Provide the (x, y) coordinate of the cell's center where the given text is located.  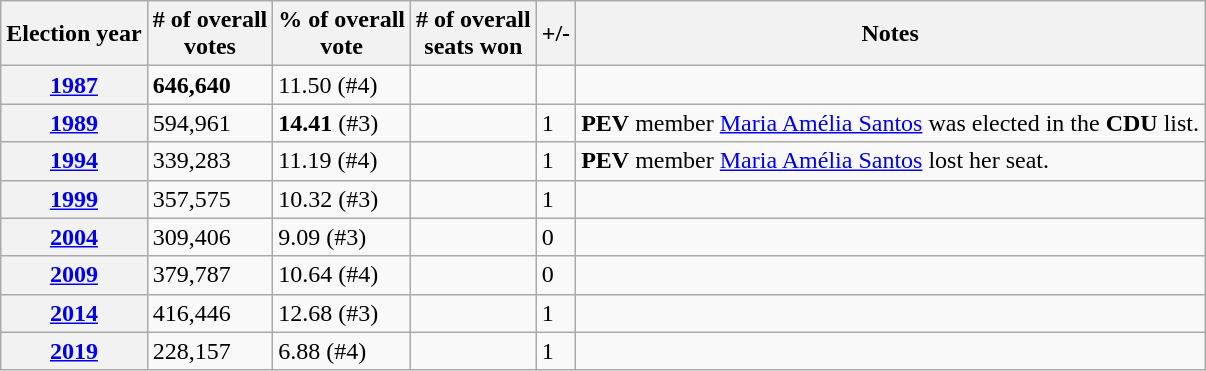
379,787 (210, 275)
416,446 (210, 313)
12.68 (#3) (342, 313)
309,406 (210, 237)
1994 (74, 161)
2014 (74, 313)
PEV member Maria Amélia Santos was elected in the CDU list. (890, 123)
339,283 (210, 161)
# of overallseats won (474, 34)
11.50 (#4) (342, 85)
11.19 (#4) (342, 161)
# of overallvotes (210, 34)
2004 (74, 237)
6.88 (#4) (342, 351)
14.41 (#3) (342, 123)
646,640 (210, 85)
1989 (74, 123)
PEV member Maria Amélia Santos lost her seat. (890, 161)
9.09 (#3) (342, 237)
1987 (74, 85)
228,157 (210, 351)
2019 (74, 351)
10.64 (#4) (342, 275)
594,961 (210, 123)
1999 (74, 199)
Election year (74, 34)
Notes (890, 34)
+/- (556, 34)
% of overallvote (342, 34)
2009 (74, 275)
10.32 (#3) (342, 199)
357,575 (210, 199)
